Extract the [x, y] coordinate from the center of the cell holding the provided text.  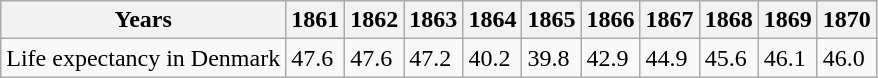
1863 [434, 20]
46.0 [846, 58]
1867 [670, 20]
1866 [610, 20]
1862 [374, 20]
46.1 [788, 58]
44.9 [670, 58]
1870 [846, 20]
39.8 [552, 58]
1861 [316, 20]
45.6 [728, 58]
1868 [728, 20]
42.9 [610, 58]
1869 [788, 20]
47.2 [434, 58]
1864 [492, 20]
1865 [552, 20]
Life expectancy in Denmark [144, 58]
40.2 [492, 58]
Years [144, 20]
